Find where the given text appears and provide that cell's center as [X, Y] coordinate. 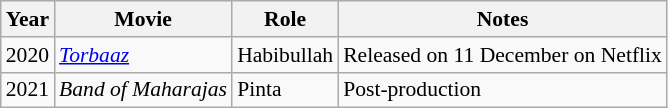
Band of Maharajas [143, 90]
Pinta [285, 90]
Movie [143, 19]
Released on 11 December on Netflix [502, 55]
Year [28, 19]
Post-production [502, 90]
Torbaaz [143, 55]
Role [285, 19]
2020 [28, 55]
Habibullah [285, 55]
2021 [28, 90]
Notes [502, 19]
